Output the [X, Y] coordinate of the center of the cell containing the given text.  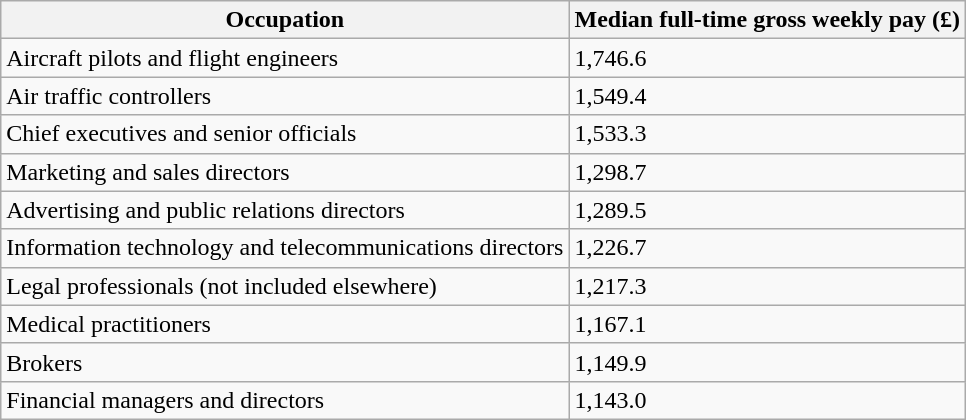
Air traffic controllers [285, 96]
1,167.1 [768, 324]
Median full-time gross weekly pay (£) [768, 20]
1,143.0 [768, 400]
1,533.3 [768, 134]
Medical practitioners [285, 324]
1,549.4 [768, 96]
1,226.7 [768, 248]
Brokers [285, 362]
Financial managers and directors [285, 400]
Marketing and sales directors [285, 172]
Advertising and public relations directors [285, 210]
Aircraft pilots and flight engineers [285, 58]
1,298.7 [768, 172]
Legal professionals (not included elsewhere) [285, 286]
Information technology and telecommunications directors [285, 248]
1,149.9 [768, 362]
Chief executives and senior officials [285, 134]
1,746.6 [768, 58]
1,289.5 [768, 210]
1,217.3 [768, 286]
Occupation [285, 20]
